Detect which cell encompasses the target text, then output its (x, y) center coordinate. 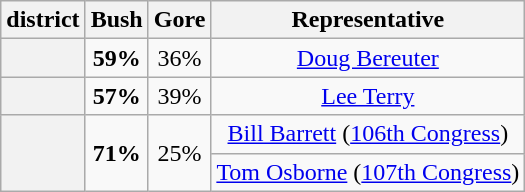
57% (116, 96)
Gore (180, 20)
36% (180, 58)
district (43, 20)
Bill Barrett (106th Congress) (368, 134)
Tom Osborne (107th Congress) (368, 172)
25% (180, 153)
Representative (368, 20)
39% (180, 96)
Lee Terry (368, 96)
Doug Bereuter (368, 58)
71% (116, 153)
Bush (116, 20)
59% (116, 58)
